Return the [x, y] coordinate for the center point of the cell that contains the specified text.  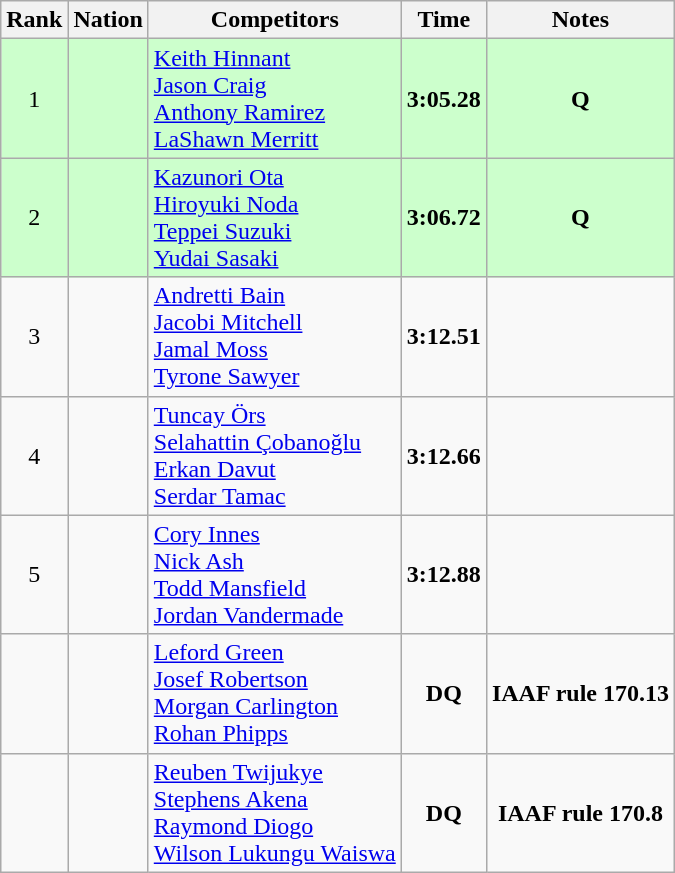
IAAF rule 170.8 [580, 812]
Time [444, 20]
Reuben TwijukyeStephens AkenaRaymond DiogoWilson Lukungu Waiswa [274, 812]
Competitors [274, 20]
Leford GreenJosef RobertsonMorgan CarlingtonRohan Phipps [274, 694]
2 [34, 218]
3:12.66 [444, 456]
3:12.51 [444, 336]
Cory InnesNick AshTodd MansfieldJordan Vandermade [274, 574]
Tuncay ÖrsSelahattin ÇobanoğluErkan DavutSerdar Tamac [274, 456]
Notes [580, 20]
3 [34, 336]
Kazunori OtaHiroyuki NodaTeppei SuzukiYudai Sasaki [274, 218]
Rank [34, 20]
3:06.72 [444, 218]
Andretti BainJacobi MitchellJamal MossTyrone Sawyer [274, 336]
5 [34, 574]
1 [34, 98]
3:12.88 [444, 574]
3:05.28 [444, 98]
Nation [108, 20]
Keith HinnantJason CraigAnthony RamirezLaShawn Merritt [274, 98]
IAAF rule 170.13 [580, 694]
4 [34, 456]
